Detect which cell encompasses the target text, then output its (X, Y) center coordinate. 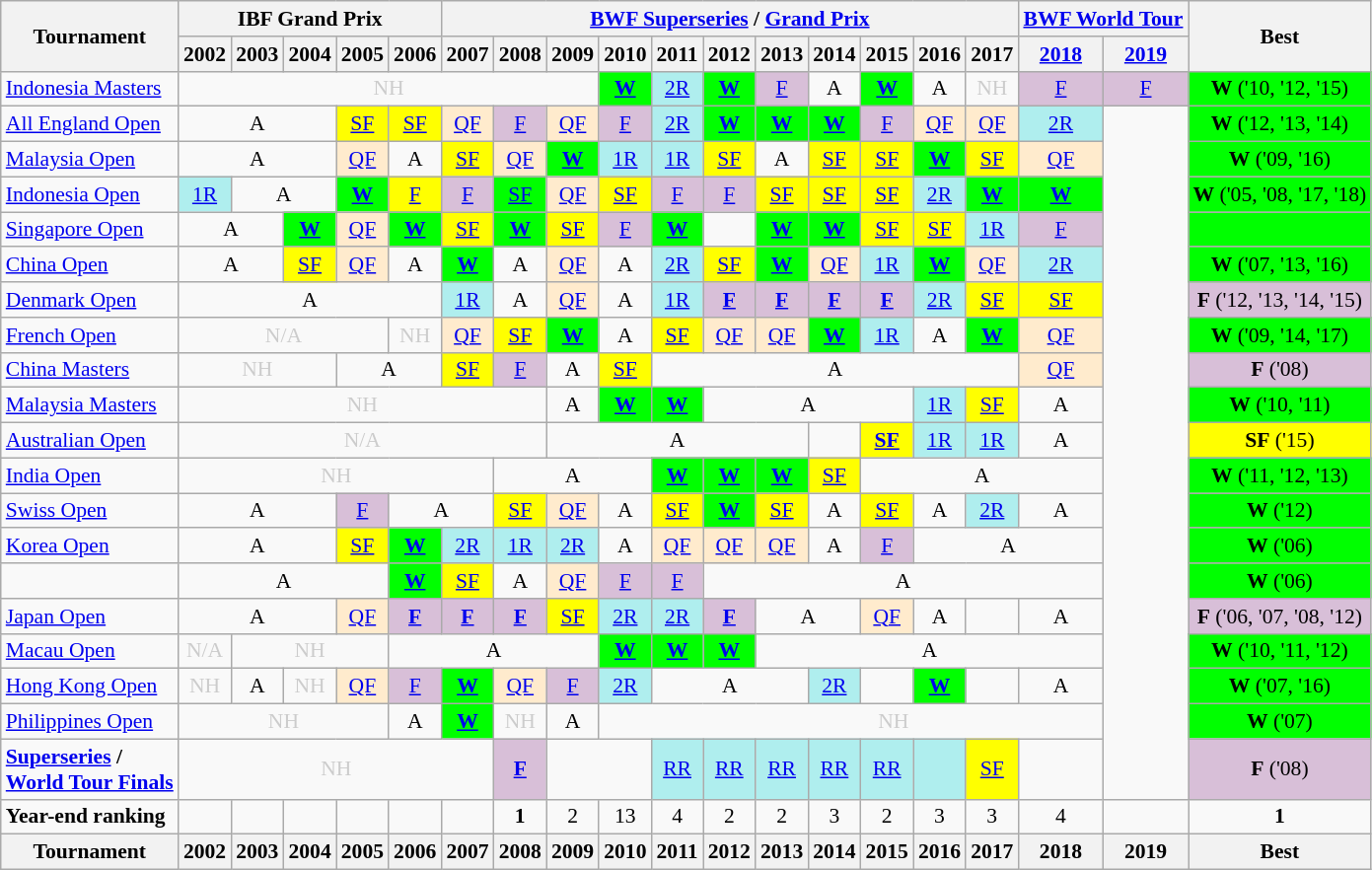
BWF Superseries / Grand Prix (730, 19)
SF ('15) (1279, 441)
IBF Grand Prix (310, 19)
All England Open (90, 124)
W ('05, '08, '17, '18) (1279, 194)
Philippines Open (90, 722)
Malaysia Masters (90, 405)
W ('10, '11, '12) (1279, 651)
W ('07, '13, '16) (1279, 265)
F ('12, '13, '14, '15) (1279, 300)
Singapore Open (90, 230)
India Open (90, 475)
China Masters (90, 370)
W ('07, '16) (1279, 687)
13 (625, 817)
Superseries /World Tour Finals (90, 769)
Japan Open (90, 616)
BWF World Tour (1103, 19)
French Open (90, 335)
Korea Open (90, 546)
Macau Open (90, 651)
F ('06, '07, '08, '12) (1279, 616)
Year-end ranking (90, 817)
Indonesia Open (90, 194)
Malaysia Open (90, 160)
Swiss Open (90, 511)
Hong Kong Open (90, 687)
Denmark Open (90, 300)
W ('09, '14, '17) (1279, 335)
W ('12) (1279, 511)
Australian Open (90, 441)
W ('09, '16) (1279, 160)
W ('10, '12, '15) (1279, 89)
W ('10, '11) (1279, 405)
W ('12, '13, '14) (1279, 124)
China Open (90, 265)
Indonesia Masters (90, 89)
W ('11, '12, '13) (1279, 475)
W ('07) (1279, 722)
